Search for the cell housing the specified text and yield its [x, y] center coordinate. 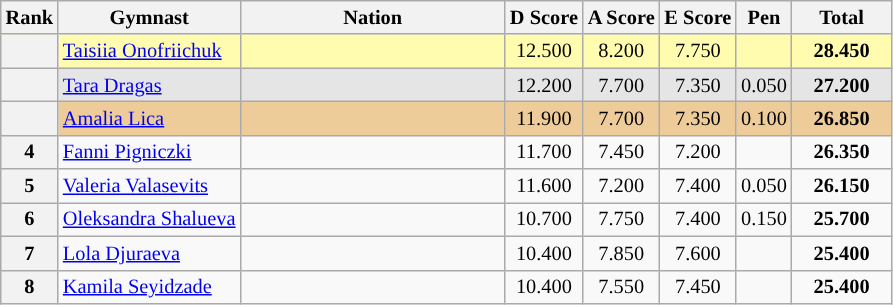
11.900 [544, 118]
11.600 [544, 186]
Total [842, 17]
Taisiia Onofriichuk [149, 51]
7.550 [622, 287]
7.600 [698, 253]
7.850 [622, 253]
0.100 [764, 118]
11.700 [544, 152]
D Score [544, 17]
10.700 [544, 219]
Nation [372, 17]
4 [30, 152]
12.200 [544, 85]
Valeria Valasevits [149, 186]
26.350 [842, 152]
Fanni Pigniczki [149, 152]
Rank [30, 17]
Lola Djuraeva [149, 253]
Pen [764, 17]
8 [30, 287]
25.700 [842, 219]
E Score [698, 17]
27.200 [842, 85]
Tara Dragas [149, 85]
12.500 [544, 51]
6 [30, 219]
Oleksandra Shalueva [149, 219]
8.200 [622, 51]
Amalia Lica [149, 118]
26.850 [842, 118]
28.450 [842, 51]
Kamila Seyidzade [149, 287]
5 [30, 186]
0.150 [764, 219]
7 [30, 253]
Gymnast [149, 17]
26.150 [842, 186]
A Score [622, 17]
